From the cell containing the given text, extract its center point as (x, y) coordinate. 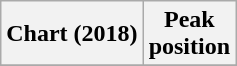
Chart (2018) (72, 34)
Peak position (189, 34)
